Return the [X, Y] coordinate for the center point of the cell that contains the specified text.  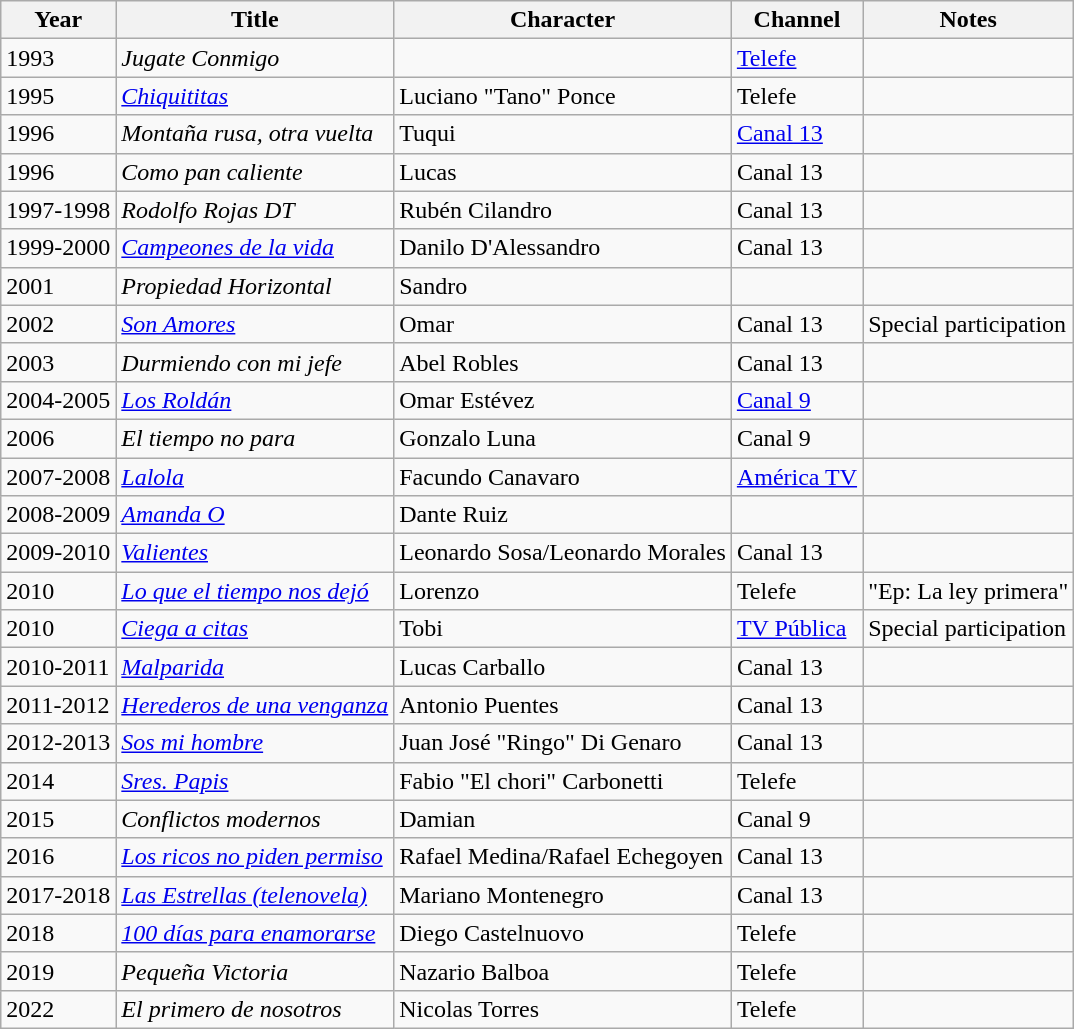
1993 [58, 58]
2012-2013 [58, 743]
Lucas [563, 172]
Rubén Cilandro [563, 210]
Nicolas Torres [563, 1009]
2003 [58, 362]
Luciano "Tano" Ponce [563, 96]
Propiedad Horizontal [255, 286]
Juan José "Ringo" Di Genaro [563, 743]
Ciega a citas [255, 629]
Herederos de una venganza [255, 705]
Chiquititas [255, 96]
Omar Estévez [563, 400]
Tobi [563, 629]
2006 [58, 438]
Son Amores [255, 324]
Valientes [255, 553]
1997-1998 [58, 210]
Lucas Carballo [563, 667]
2011-2012 [58, 705]
"Ep: La ley primera" [968, 591]
Title [255, 20]
Notes [968, 20]
2016 [58, 857]
100 días para enamorarse [255, 933]
Conflictos modernos [255, 819]
Jugate Conmigo [255, 58]
Lalola [255, 477]
Sandro [563, 286]
Sres. Papis [255, 781]
2015 [58, 819]
Rodolfo Rojas DT [255, 210]
Dante Ruiz [563, 515]
2008-2009 [58, 515]
Channel [796, 20]
2017-2018 [58, 895]
Rafael Medina/Rafael Echegoyen [563, 857]
Los Roldán [255, 400]
2019 [58, 971]
Antonio Puentes [563, 705]
Montaña rusa, otra vuelta [255, 134]
TV Pública [796, 629]
Malparida [255, 667]
2001 [58, 286]
Lo que el tiempo nos dejó [255, 591]
Campeones de la vida [255, 248]
Las Estrellas (telenovela) [255, 895]
2010-2011 [58, 667]
2009-2010 [58, 553]
2022 [58, 1009]
2018 [58, 933]
Amanda O [255, 515]
2014 [58, 781]
Lorenzo [563, 591]
Sos mi hombre [255, 743]
América TV [796, 477]
Damian [563, 819]
Leonardo Sosa/Leonardo Morales [563, 553]
El primero de nosotros [255, 1009]
Character [563, 20]
Mariano Montenegro [563, 895]
Tuqui [563, 134]
Omar [563, 324]
Como pan caliente [255, 172]
2007-2008 [58, 477]
Pequeña Victoria [255, 971]
1999-2000 [58, 248]
1995 [58, 96]
Year [58, 20]
Fabio "El chori" Carbonetti [563, 781]
El tiempo no para [255, 438]
Diego Castelnuovo [563, 933]
Danilo D'Alessandro [563, 248]
Nazario Balboa [563, 971]
Abel Robles [563, 362]
2002 [58, 324]
2004-2005 [58, 400]
Facundo Canavaro [563, 477]
Durmiendo con mi jefe [255, 362]
Gonzalo Luna [563, 438]
Los ricos no piden permiso [255, 857]
